Identify which cell holds the provided text, then report its [x, y] central coordinate. 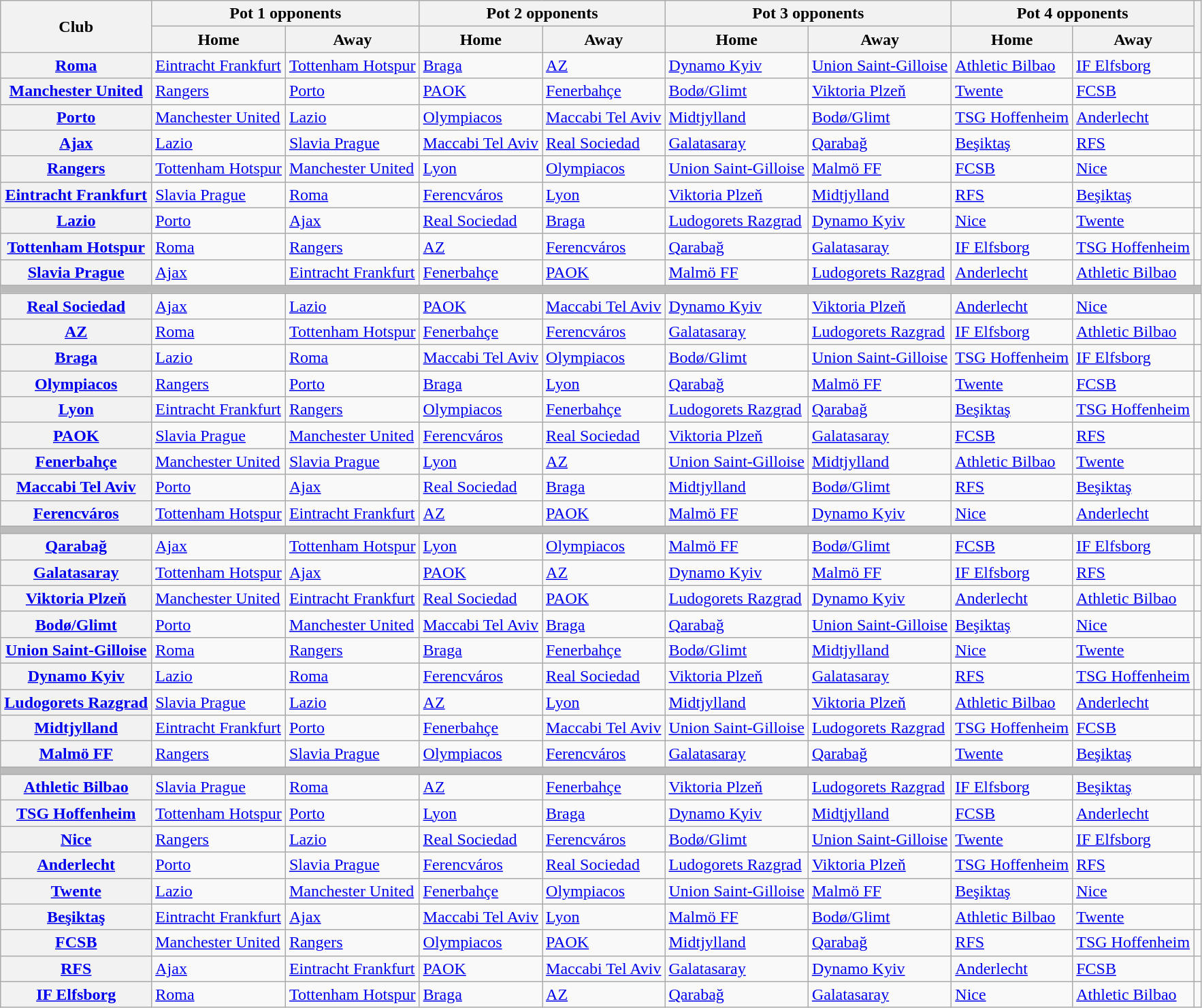
Pot 3 opponents [809, 14]
Pot 4 opponents [1073, 14]
Pot 1 opponents [286, 14]
Club [76, 27]
Pot 2 opponents [542, 14]
